Identify which cell holds the provided text, then report its [X, Y] central coordinate. 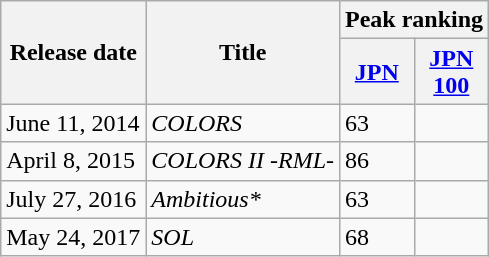
Title [243, 52]
COLORS II -RML- [243, 161]
Peak ranking [414, 20]
68 [378, 237]
JPN [378, 72]
April 8, 2015 [74, 161]
SOL [243, 237]
Ambitious* [243, 199]
July 27, 2016 [74, 199]
COLORS [243, 123]
May 24, 2017 [74, 237]
JPN100 [452, 72]
86 [378, 161]
Release date [74, 52]
June 11, 2014 [74, 123]
